Return (x, y) of the center of cell containing provided text 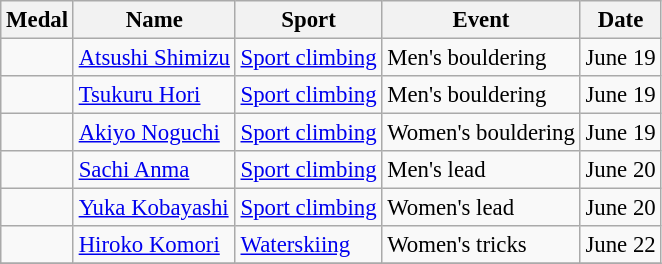
June 22 (620, 245)
Waterskiing (308, 245)
Women's tricks (481, 245)
Date (620, 20)
Women's bouldering (481, 133)
Sport (308, 20)
Sachi Anma (154, 170)
Akiyo Noguchi (154, 133)
Women's lead (481, 208)
Atsushi Shimizu (154, 58)
Men's lead (481, 170)
Medal (38, 20)
Hiroko Komori (154, 245)
Tsukuru Hori (154, 95)
Yuka Kobayashi (154, 208)
Name (154, 20)
Event (481, 20)
